Determine the [X, Y] coordinate at the center of the cell enclosing the given text.  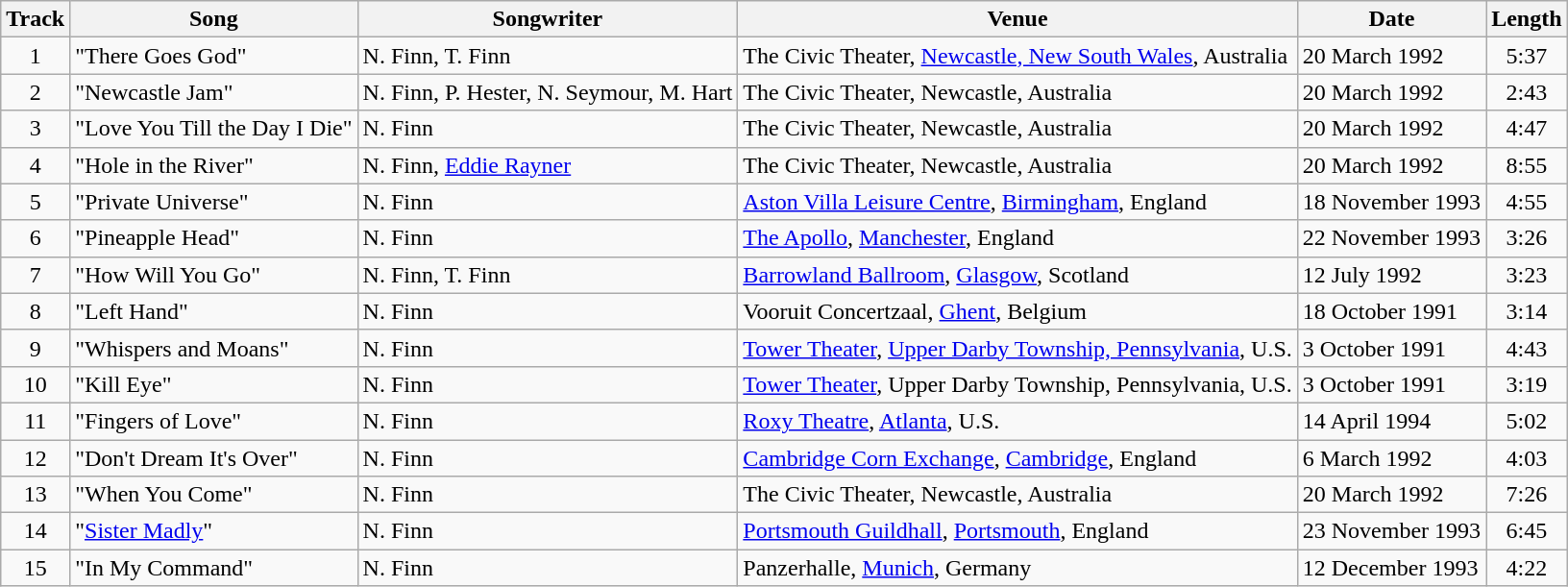
7:26 [1527, 495]
"In My Command" [213, 568]
18 October 1991 [1391, 311]
6 March 1992 [1391, 458]
4:22 [1527, 568]
"Pineapple Head" [213, 238]
5 [36, 202]
"Sister Madly" [213, 531]
4:55 [1527, 202]
14 [36, 531]
14 April 1994 [1391, 421]
"When You Come" [213, 495]
Date [1391, 19]
"Newcastle Jam" [213, 92]
1 [36, 56]
"Fingers of Love" [213, 421]
9 [36, 348]
23 November 1993 [1391, 531]
N. Finn, P. Hester, N. Seymour, M. Hart [548, 92]
10 [36, 384]
Roxy Theatre, Atlanta, U.S. [1017, 421]
6 [36, 238]
7 [36, 275]
"Kill Eye" [213, 384]
Vooruit Concertzaal, Ghent, Belgium [1017, 311]
12 [36, 458]
6:45 [1527, 531]
"Love You Till the Day I Die" [213, 129]
5:02 [1527, 421]
12 December 1993 [1391, 568]
3:26 [1527, 238]
"Don't Dream It's Over" [213, 458]
8 [36, 311]
"Whispers and Moans" [213, 348]
3:23 [1527, 275]
Cambridge Corn Exchange, Cambridge, England [1017, 458]
3 [36, 129]
Track [36, 19]
5:37 [1527, 56]
Songwriter [548, 19]
Aston Villa Leisure Centre, Birmingham, England [1017, 202]
18 November 1993 [1391, 202]
4:43 [1527, 348]
2:43 [1527, 92]
11 [36, 421]
"There Goes God" [213, 56]
"How Will You Go" [213, 275]
4:03 [1527, 458]
The Civic Theater, Newcastle, New South Wales, Australia [1017, 56]
Panzerhalle, Munich, Germany [1017, 568]
8:55 [1527, 165]
4 [36, 165]
N. Finn, Eddie Rayner [548, 165]
Portsmouth Guildhall, Portsmouth, England [1017, 531]
Length [1527, 19]
2 [36, 92]
12 July 1992 [1391, 275]
"Hole in the River" [213, 165]
13 [36, 495]
The Apollo, Manchester, England [1017, 238]
"Left Hand" [213, 311]
3:19 [1527, 384]
4:47 [1527, 129]
Barrowland Ballroom, Glasgow, Scotland [1017, 275]
3:14 [1527, 311]
Song [213, 19]
15 [36, 568]
Venue [1017, 19]
"Private Universe" [213, 202]
22 November 1993 [1391, 238]
